Return the [X, Y] coordinate for the center point of the cell that contains the specified text.  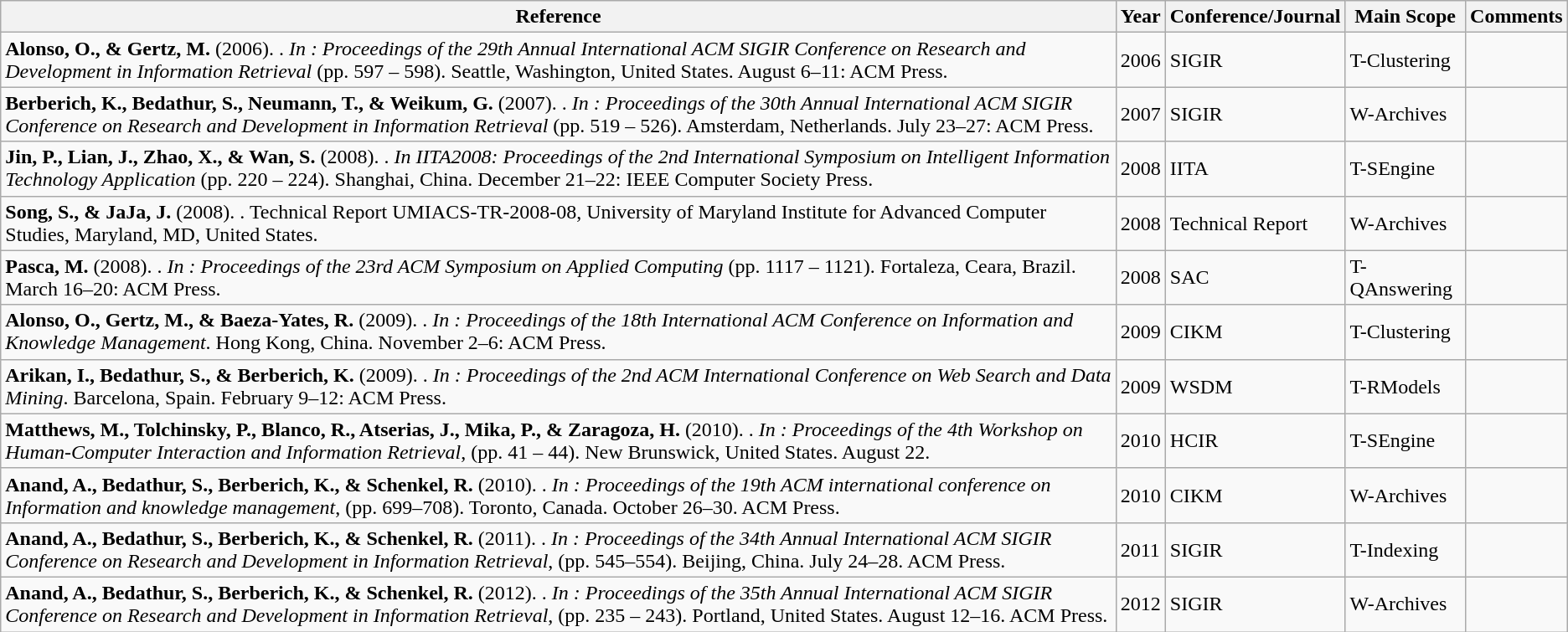
T-Indexing [1406, 549]
Year [1141, 17]
2011 [1141, 549]
2012 [1141, 604]
2006 [1141, 60]
SAC [1255, 278]
Conference/Journal [1255, 17]
Main Scope [1406, 17]
IITA [1255, 169]
HCIR [1255, 440]
Comments [1517, 17]
T-QAnswering [1406, 278]
T-RModels [1406, 387]
2007 [1141, 114]
Reference [558, 17]
WSDM [1255, 387]
Technical Report [1255, 223]
